Scan for the cell matching the given text and deliver its [x, y] coordinate at center. 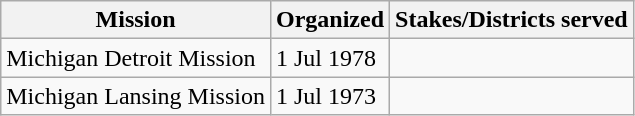
Michigan Detroit Mission [136, 58]
1 Jul 1978 [330, 58]
1 Jul 1973 [330, 96]
Stakes/Districts served [512, 20]
Mission [136, 20]
Organized [330, 20]
Michigan Lansing Mission [136, 96]
